Extract the [X, Y] coordinate from the center of the cell holding the provided text.  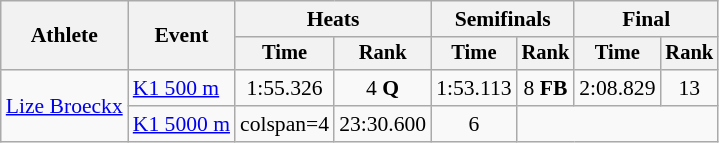
Final [646, 19]
Athlete [64, 36]
4 Q [382, 88]
2:08.829 [617, 88]
8 FB [546, 88]
1:53.113 [474, 88]
1:55.326 [284, 88]
Lize Broeckx [64, 106]
6 [474, 124]
K1 500 m [182, 88]
K1 5000 m [182, 124]
Semifinals [502, 19]
13 [690, 88]
colspan=4 [284, 124]
23:30.600 [382, 124]
Event [182, 36]
Heats [333, 19]
